Extract the (X, Y) coordinate from the center of the cell holding the provided text.  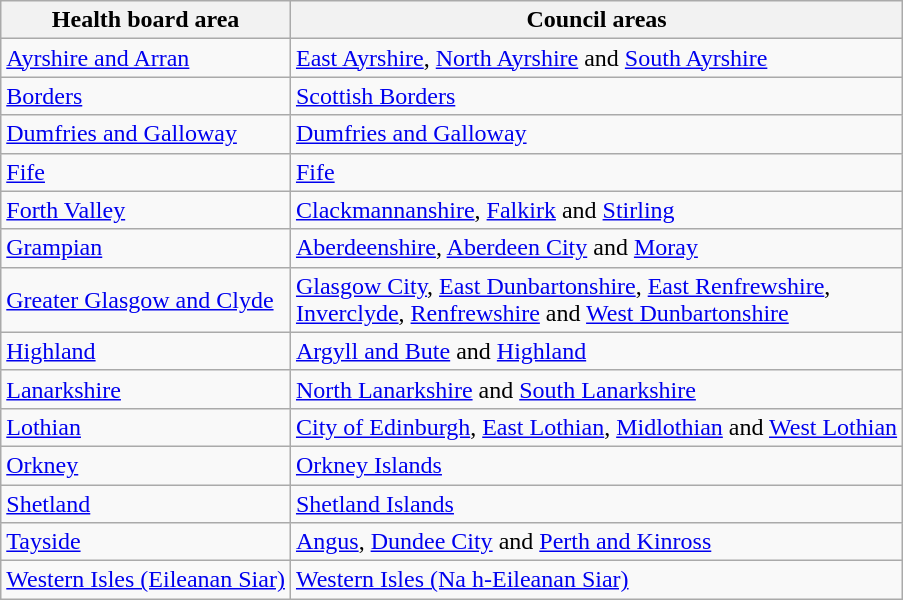
Clackmannanshire, Falkirk and Stirling (596, 210)
Council areas (596, 20)
Lanarkshire (146, 389)
Greater Glasgow and Clyde (146, 300)
Grampian (146, 248)
Highland (146, 351)
Glasgow City, East Dunbartonshire, East Renfrewshire, Inverclyde, Renfrewshire and West Dunbartonshire (596, 300)
City of Edinburgh, East Lothian, Midlothian and West Lothian (596, 427)
Borders (146, 96)
Shetland (146, 503)
Ayrshire and Arran (146, 58)
Lothian (146, 427)
North Lanarkshire and South Lanarkshire (596, 389)
East Ayrshire, North Ayrshire and South Ayrshire (596, 58)
Argyll and Bute and Highland (596, 351)
Scottish Borders (596, 96)
Tayside (146, 542)
Shetland Islands (596, 503)
Forth Valley (146, 210)
Western Isles (Eileanan Siar) (146, 580)
Aberdeenshire, Aberdeen City and Moray (596, 248)
Orkney (146, 465)
Orkney Islands (596, 465)
Health board area (146, 20)
Western Isles (Na h-Eileanan Siar) (596, 580)
Angus, Dundee City and Perth and Kinross (596, 542)
